Provide the [x, y] coordinate of the cell's center where the given text is located.  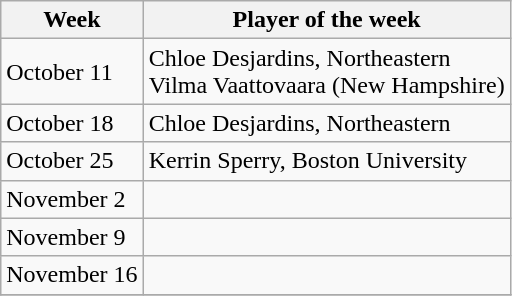
Week [72, 20]
November 2 [72, 199]
Chloe Desjardins, NortheasternVilma Vaattovaara (New Hampshire) [326, 72]
November 16 [72, 275]
October 11 [72, 72]
Player of the week [326, 20]
Chloe Desjardins, Northeastern [326, 123]
October 25 [72, 161]
October 18 [72, 123]
November 9 [72, 237]
Kerrin Sperry, Boston University [326, 161]
